Find where the given text appears and provide that cell's center as (x, y) coordinate. 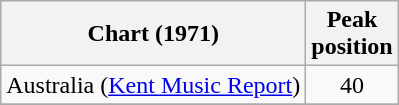
Australia (Kent Music Report) (154, 85)
Chart (1971) (154, 34)
Peakposition (352, 34)
40 (352, 85)
